Detect which cell encompasses the target text, then output its [x, y] center coordinate. 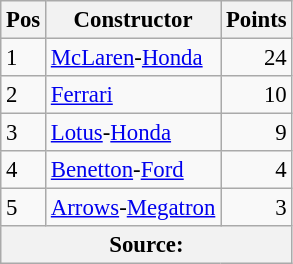
McLaren-Honda [134, 58]
9 [256, 133]
Points [256, 20]
Ferrari [134, 95]
Arrows-Megatron [134, 208]
2 [24, 95]
Source: [146, 245]
24 [256, 58]
5 [24, 208]
10 [256, 95]
Constructor [134, 20]
Benetton-Ford [134, 170]
1 [24, 58]
Pos [24, 20]
Lotus-Honda [134, 133]
